From the cell containing the given text, extract its center point as [X, Y] coordinate. 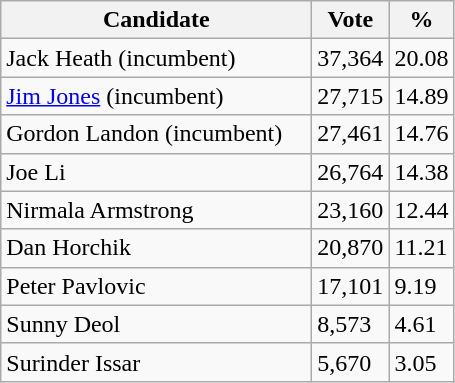
Peter Pavlovic [156, 286]
Dan Horchik [156, 248]
11.21 [422, 248]
17,101 [350, 286]
Jack Heath (incumbent) [156, 58]
8,573 [350, 324]
14.38 [422, 172]
Sunny Deol [156, 324]
37,364 [350, 58]
Candidate [156, 20]
27,461 [350, 134]
4.61 [422, 324]
Surinder Issar [156, 362]
Vote [350, 20]
23,160 [350, 210]
3.05 [422, 362]
Gordon Landon (incumbent) [156, 134]
Nirmala Armstrong [156, 210]
Jim Jones (incumbent) [156, 96]
12.44 [422, 210]
20,870 [350, 248]
14.89 [422, 96]
27,715 [350, 96]
Joe Li [156, 172]
9.19 [422, 286]
% [422, 20]
14.76 [422, 134]
20.08 [422, 58]
26,764 [350, 172]
5,670 [350, 362]
